Pinpoint the cell where the given text exists, returning its [X, Y] midpoint coordinate. 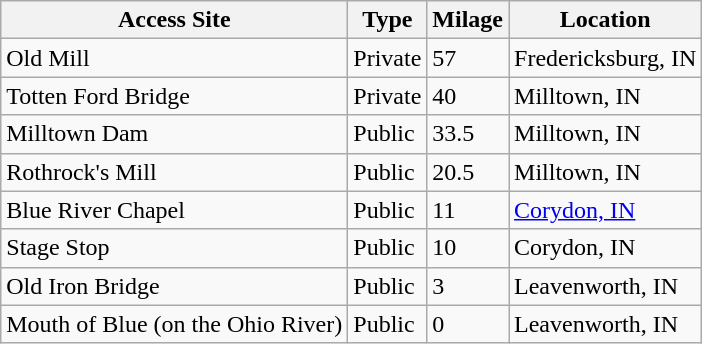
57 [468, 58]
Location [606, 20]
Mouth of Blue (on the Ohio River) [174, 324]
Access Site [174, 20]
Milage [468, 20]
40 [468, 96]
33.5 [468, 134]
Blue River Chapel [174, 210]
Old Mill [174, 58]
Type [388, 20]
Milltown Dam [174, 134]
3 [468, 286]
Old Iron Bridge [174, 286]
10 [468, 248]
20.5 [468, 172]
Stage Stop [174, 248]
0 [468, 324]
Rothrock's Mill [174, 172]
Fredericksburg, IN [606, 58]
Totten Ford Bridge [174, 96]
11 [468, 210]
